Pinpoint the cell where the given text exists, returning its (X, Y) midpoint coordinate. 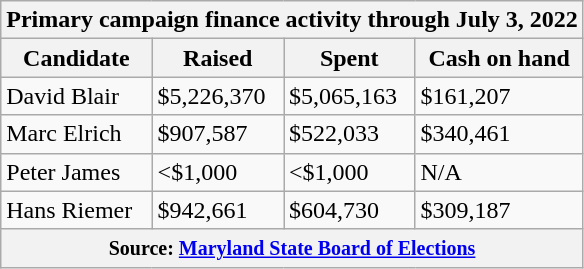
$522,033 (350, 134)
Spent (350, 58)
$5,065,163 (350, 96)
Peter James (76, 172)
$5,226,370 (218, 96)
$340,461 (499, 134)
Marc Elrich (76, 134)
Raised (218, 58)
Cash on hand (499, 58)
Source: Maryland State Board of Elections (292, 248)
$907,587 (218, 134)
David Blair (76, 96)
Candidate (76, 58)
$604,730 (350, 210)
Hans Riemer (76, 210)
Primary campaign finance activity through July 3, 2022 (292, 20)
$942,661 (218, 210)
N/A (499, 172)
$309,187 (499, 210)
$161,207 (499, 96)
